From the cell containing the given text, extract its center point as (X, Y) coordinate. 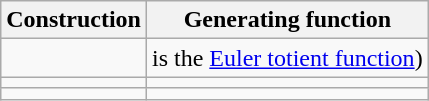
is the Euler totient function) (287, 58)
Generating function (287, 20)
Construction (74, 20)
